Determine the (X, Y) coordinate at the center of the cell enclosing the given text.  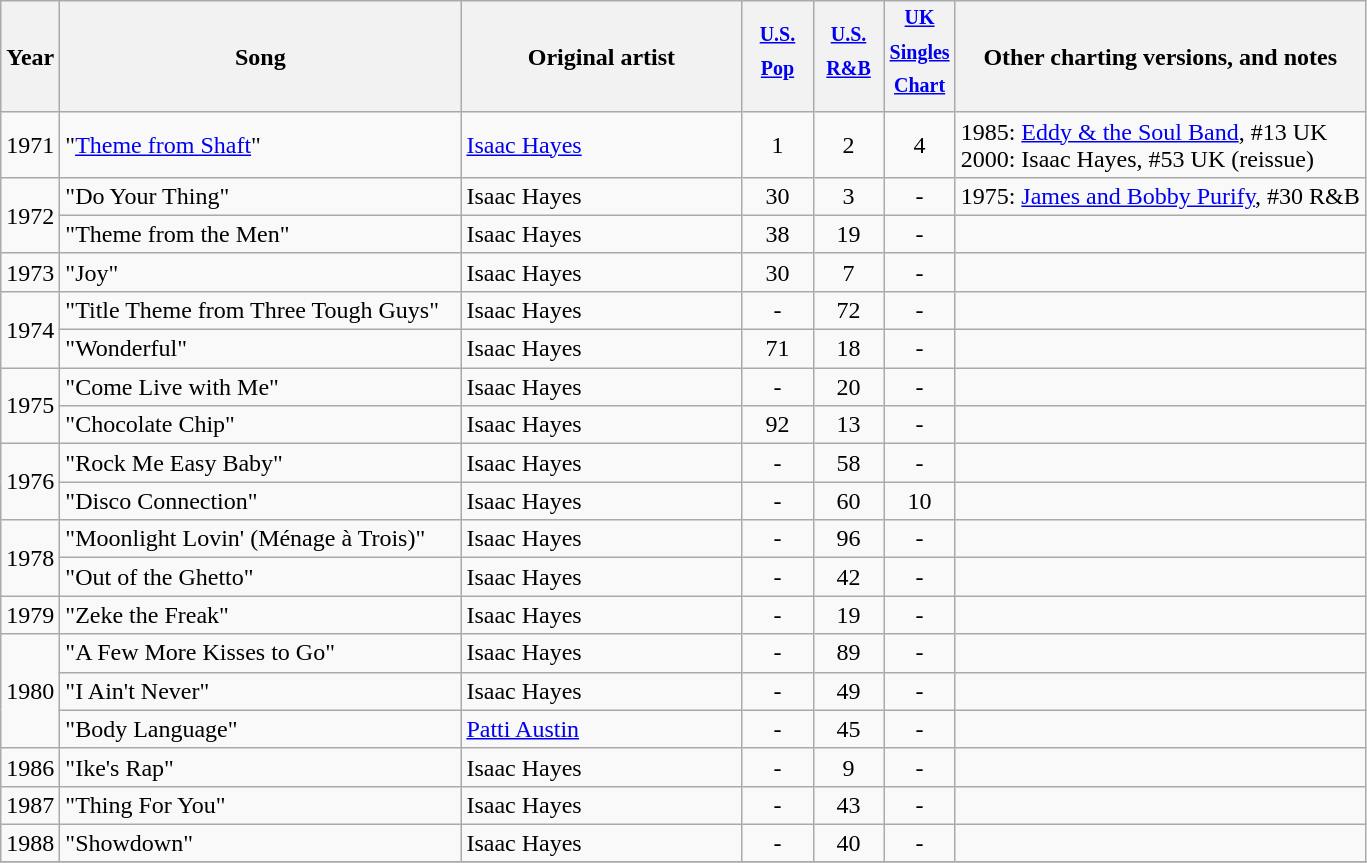
71 (778, 349)
1979 (30, 615)
1974 (30, 330)
1975 (30, 406)
40 (848, 843)
58 (848, 463)
"Body Language" (260, 729)
"Theme from the Men" (260, 234)
1971 (30, 144)
"Rock Me Easy Baby" (260, 463)
"Out of the Ghetto" (260, 577)
20 (848, 387)
43 (848, 805)
1973 (30, 272)
1972 (30, 215)
"Thing For You" (260, 805)
13 (848, 425)
Year (30, 57)
92 (778, 425)
"Theme from Shaft" (260, 144)
49 (848, 691)
Patti Austin (602, 729)
1976 (30, 482)
89 (848, 653)
"Wonderful" (260, 349)
1985: Eddy & the Soul Band, #13 UK2000: Isaac Hayes, #53 UK (reissue) (1160, 144)
1986 (30, 767)
1 (778, 144)
"Do Your Thing" (260, 196)
Original artist (602, 57)
45 (848, 729)
"Chocolate Chip" (260, 425)
38 (778, 234)
9 (848, 767)
1980 (30, 691)
U.S. Pop (778, 57)
UK Singles Chart (920, 57)
"A Few More Kisses to Go" (260, 653)
"Ike's Rap" (260, 767)
"Zeke the Freak" (260, 615)
4 (920, 144)
"Come Live with Me" (260, 387)
96 (848, 539)
2 (848, 144)
"Showdown" (260, 843)
60 (848, 501)
1987 (30, 805)
U.S. R&B (848, 57)
"Disco Connection" (260, 501)
Song (260, 57)
1988 (30, 843)
1978 (30, 558)
"Joy" (260, 272)
72 (848, 311)
7 (848, 272)
1975: James and Bobby Purify, #30 R&B (1160, 196)
"Moonlight Lovin' (Ménage à Trois)" (260, 539)
42 (848, 577)
18 (848, 349)
Other charting versions, and notes (1160, 57)
"I Ain't Never" (260, 691)
3 (848, 196)
"Title Theme from Three Tough Guys" (260, 311)
10 (920, 501)
